For the text-containing cell, return its midpoint in [X, Y] coordinate format. 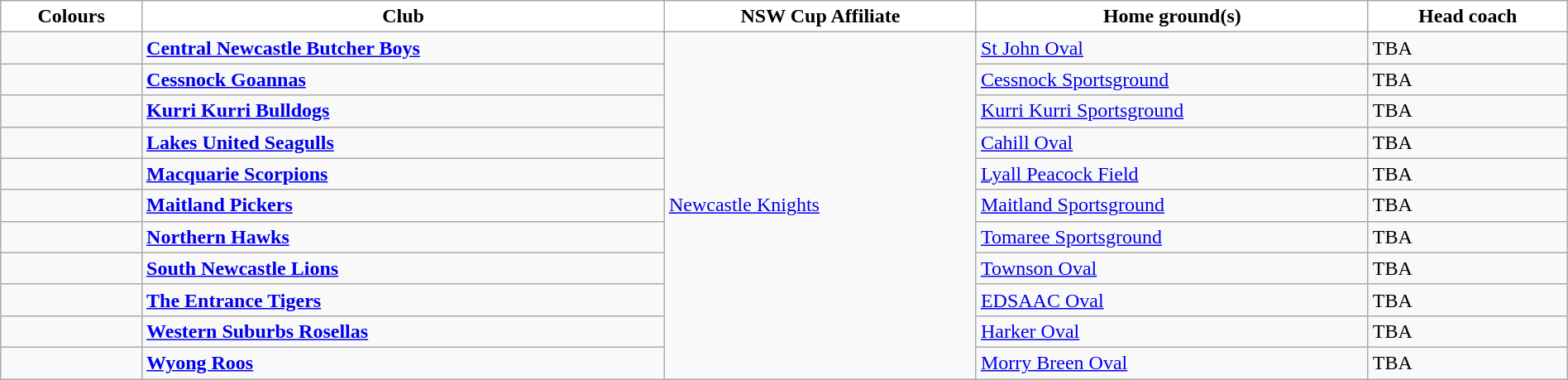
Western Suburbs Rosellas [404, 331]
Kurri Kurri Sportsground [1172, 111]
Cessnock Goannas [404, 79]
Lakes United Seagulls [404, 142]
Head coach [1467, 17]
Townson Oval [1172, 268]
Central Newcastle Butcher Boys [404, 48]
Tomaree Sportsground [1172, 237]
The Entrance Tigers [404, 300]
Maitland Pickers [404, 205]
Newcastle Knights [820, 205]
South Newcastle Lions [404, 268]
Cahill Oval [1172, 142]
Wyong Roos [404, 363]
Northern Hawks [404, 237]
Club [404, 17]
Home ground(s) [1172, 17]
Lyall Peacock Field [1172, 174]
Kurri Kurri Bulldogs [404, 111]
Macquarie Scorpions [404, 174]
Maitland Sportsground [1172, 205]
St John Oval [1172, 48]
Cessnock Sportsground [1172, 79]
NSW Cup Affiliate [820, 17]
Colours [71, 17]
Harker Oval [1172, 331]
EDSAAC Oval [1172, 300]
Morry Breen Oval [1172, 363]
